Capture the cell that displays the provided text and extract its (X, Y) central coordinate. 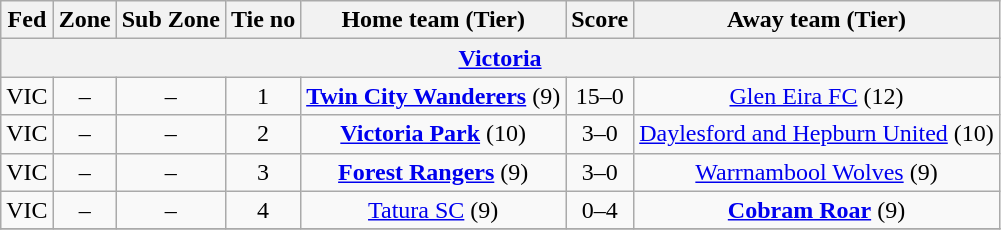
Fed (27, 20)
Victoria (500, 58)
Tatura SC (9) (434, 210)
Glen Eira FC (12) (817, 96)
0–4 (600, 210)
Sub Zone (170, 20)
Daylesford and Hepburn United (10) (817, 134)
4 (262, 210)
Score (600, 20)
Zone (84, 20)
Away team (Tier) (817, 20)
2 (262, 134)
15–0 (600, 96)
Twin City Wanderers (9) (434, 96)
Tie no (262, 20)
Victoria Park (10) (434, 134)
Home team (Tier) (434, 20)
3 (262, 172)
Cobram Roar (9) (817, 210)
1 (262, 96)
Forest Rangers (9) (434, 172)
Warrnambool Wolves (9) (817, 172)
